Capture the cell that displays the provided text and extract its (X, Y) central coordinate. 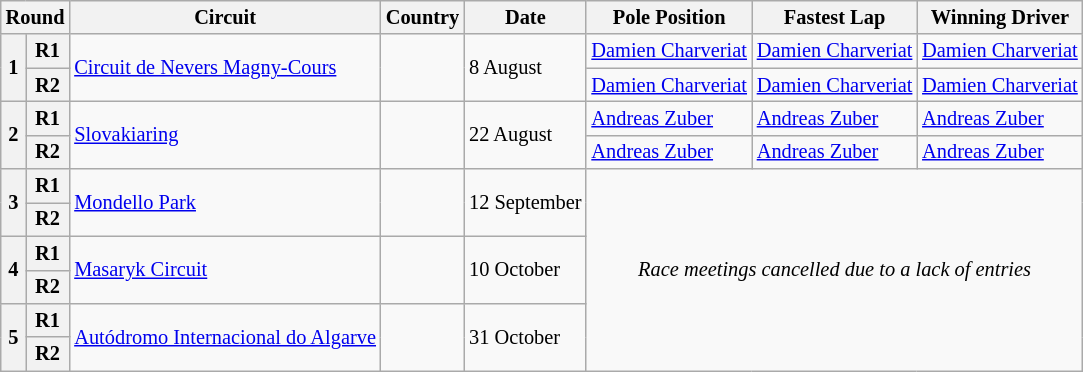
8 August (525, 68)
Circuit de Nevers Magny-Cours (224, 68)
10 October (525, 270)
31 October (525, 336)
Country (422, 17)
3 (14, 202)
Round (36, 17)
Mondello Park (224, 202)
1 (14, 68)
Autódromo Internacional do Algarve (224, 336)
22 August (525, 134)
Pole Position (668, 17)
Circuit (224, 17)
5 (14, 336)
Masaryk Circuit (224, 270)
Fastest Lap (834, 17)
Race meetings cancelled due to a lack of entries (834, 270)
4 (14, 270)
Winning Driver (1000, 17)
2 (14, 134)
Date (525, 17)
12 September (525, 202)
Slovakiaring (224, 134)
